From the cell containing the given text, extract its center point as (x, y) coordinate. 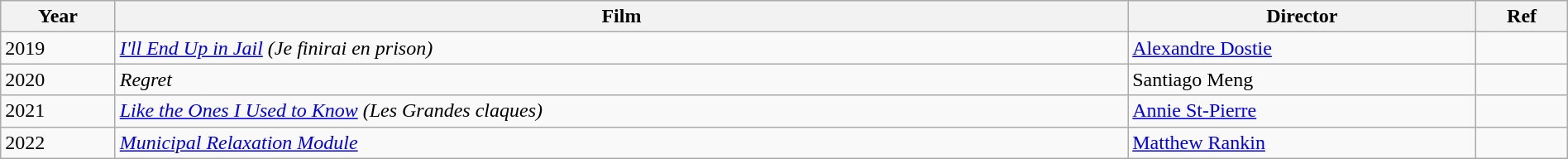
I'll End Up in Jail (Je finirai en prison) (622, 48)
Alexandre Dostie (1302, 48)
Annie St-Pierre (1302, 111)
Matthew Rankin (1302, 142)
2022 (58, 142)
Director (1302, 17)
Year (58, 17)
2019 (58, 48)
2021 (58, 111)
Ref (1522, 17)
Municipal Relaxation Module (622, 142)
Like the Ones I Used to Know (Les Grandes claques) (622, 111)
Regret (622, 79)
2020 (58, 79)
Film (622, 17)
Santiago Meng (1302, 79)
